Locate the cell with the specified text and output its [X, Y] center coordinate. 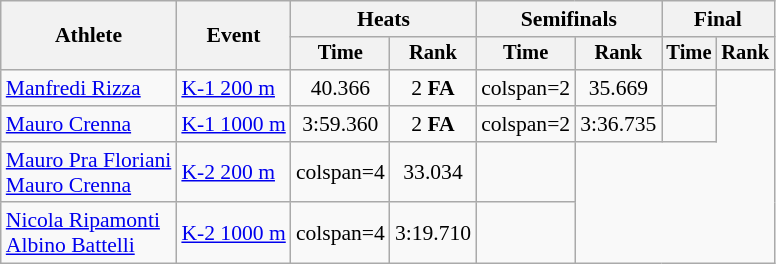
Mauro Pra FlorianiMauro Crenna [89, 172]
35.669 [618, 88]
Mauro Crenna [89, 124]
Heats [384, 19]
Nicola RipamontiAlbino Battelli [89, 234]
Semifinals [568, 19]
33.034 [433, 172]
Event [233, 36]
3:59.360 [340, 124]
Athlete [89, 36]
K-2 1000 m [233, 234]
Final [718, 19]
3:36.735 [618, 124]
K-1 200 m [233, 88]
40.366 [340, 88]
K-1 1000 m [233, 124]
Manfredi Rizza [89, 88]
3:19.710 [433, 234]
K-2 200 m [233, 172]
